Output the (x, y) coordinate of the center of the cell containing the given text.  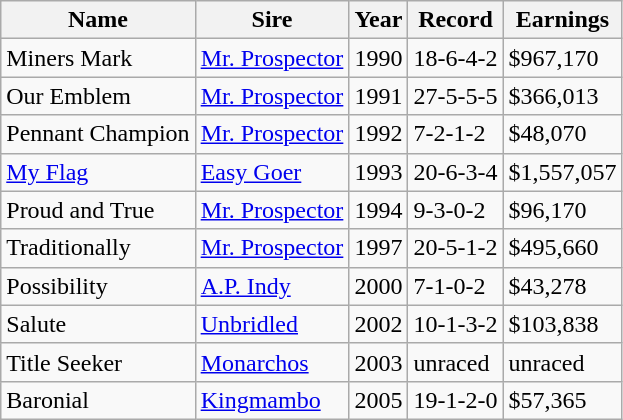
$1,557,057 (562, 172)
$57,365 (562, 400)
A.P. Indy (272, 286)
Name (98, 20)
20-5-1-2 (456, 248)
9-3-0-2 (456, 210)
Pennant Champion (98, 134)
Baronial (98, 400)
20-6-3-4 (456, 172)
Kingmambo (272, 400)
Record (456, 20)
$43,278 (562, 286)
Sire (272, 20)
Earnings (562, 20)
Year (378, 20)
18-6-4-2 (456, 58)
Proud and True (98, 210)
$48,070 (562, 134)
19-1-2-0 (456, 400)
1990 (378, 58)
1992 (378, 134)
10-1-3-2 (456, 324)
My Flag (98, 172)
Unbridled (272, 324)
7-1-0-2 (456, 286)
2002 (378, 324)
2003 (378, 362)
Monarchos (272, 362)
Miners Mark (98, 58)
$967,170 (562, 58)
Title Seeker (98, 362)
2000 (378, 286)
Possibility (98, 286)
$495,660 (562, 248)
Easy Goer (272, 172)
1993 (378, 172)
7-2-1-2 (456, 134)
27-5-5-5 (456, 96)
Our Emblem (98, 96)
1994 (378, 210)
1997 (378, 248)
$366,013 (562, 96)
$96,170 (562, 210)
Traditionally (98, 248)
Salute (98, 324)
$103,838 (562, 324)
2005 (378, 400)
1991 (378, 96)
